Scan for the cell matching the given text and deliver its [X, Y] coordinate at center. 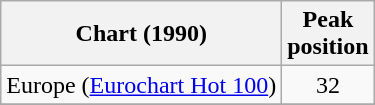
Peakposition [328, 34]
Chart (1990) [142, 34]
Europe (Eurochart Hot 100) [142, 85]
32 [328, 85]
